Determine the (x, y) coordinate at the center of the cell enclosing the given text.  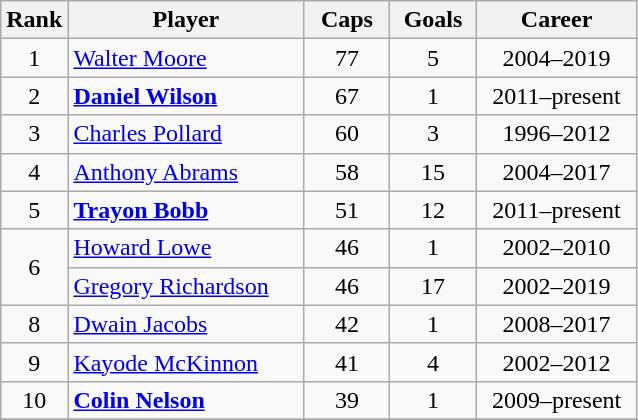
39 (347, 400)
2004–2019 (556, 58)
Walter Moore (186, 58)
42 (347, 324)
6 (34, 267)
10 (34, 400)
41 (347, 362)
Dwain Jacobs (186, 324)
Charles Pollard (186, 134)
Rank (34, 20)
67 (347, 96)
Howard Lowe (186, 248)
60 (347, 134)
2 (34, 96)
2009–present (556, 400)
2002–2010 (556, 248)
15 (433, 172)
Caps (347, 20)
8 (34, 324)
Gregory Richardson (186, 286)
2002–2019 (556, 286)
Kayode McKinnon (186, 362)
2002–2012 (556, 362)
2008–2017 (556, 324)
17 (433, 286)
Career (556, 20)
12 (433, 210)
2004–2017 (556, 172)
51 (347, 210)
9 (34, 362)
58 (347, 172)
Trayon Bobb (186, 210)
Goals (433, 20)
1996–2012 (556, 134)
Anthony Abrams (186, 172)
77 (347, 58)
Colin Nelson (186, 400)
Player (186, 20)
Daniel Wilson (186, 96)
